Search for the cell housing the specified text and yield its [X, Y] center coordinate. 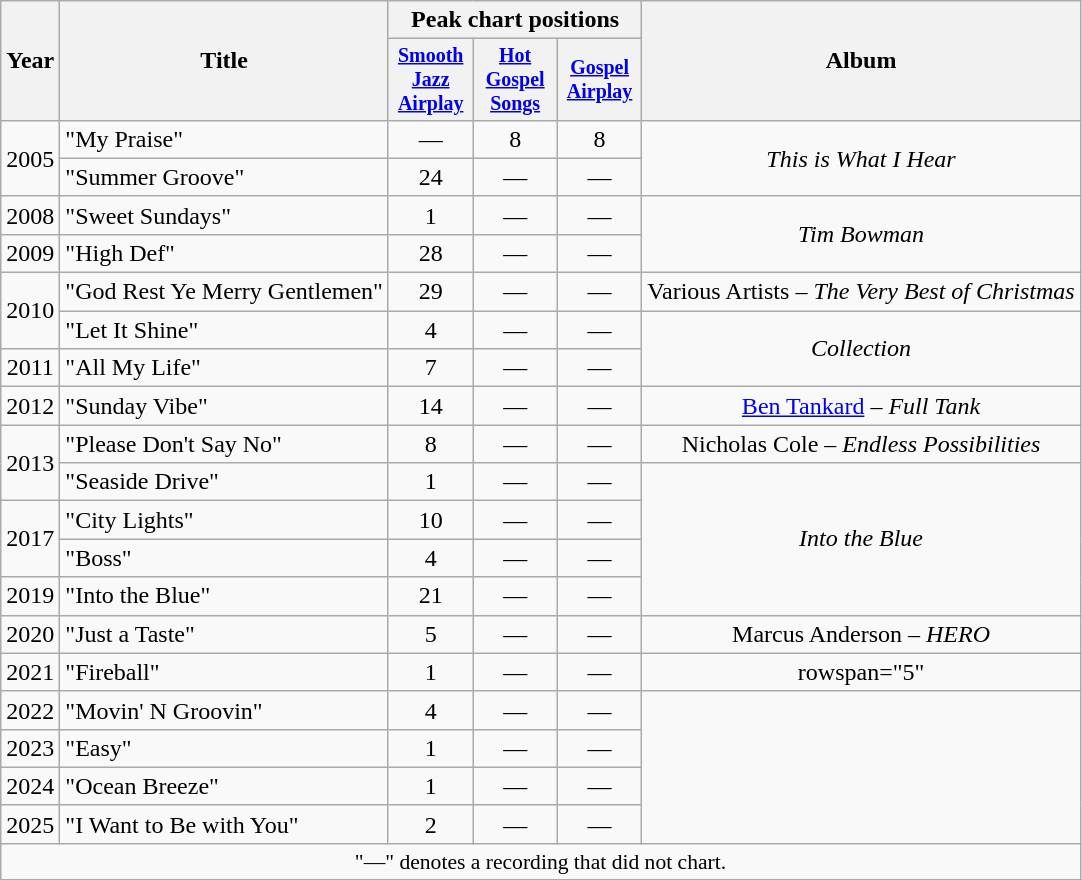
2012 [30, 406]
2010 [30, 311]
21 [430, 596]
Into the Blue [861, 539]
"Into the Blue" [224, 596]
"I Want to Be with You" [224, 824]
This is What I Hear [861, 158]
"Please Don't Say No" [224, 444]
Nicholas Cole – Endless Possibilities [861, 444]
"Ocean Breeze" [224, 786]
"Sweet Sundays" [224, 215]
Title [224, 61]
Marcus Anderson – HERO [861, 634]
2020 [30, 634]
14 [430, 406]
"My Praise" [224, 139]
2023 [30, 748]
2024 [30, 786]
"Seaside Drive" [224, 482]
"High Def" [224, 253]
Collection [861, 349]
5 [430, 634]
"All My Life" [224, 368]
GospelAirplay [599, 80]
7 [430, 368]
2 [430, 824]
2011 [30, 368]
"—" denotes a recording that did not chart. [540, 861]
Hot GospelSongs [515, 80]
"Easy" [224, 748]
"Sunday Vibe" [224, 406]
"Just a Taste" [224, 634]
"Summer Groove" [224, 177]
Ben Tankard – Full Tank [861, 406]
"City Lights" [224, 520]
2021 [30, 672]
10 [430, 520]
Year [30, 61]
"Movin' N Groovin" [224, 710]
"Fireball" [224, 672]
2022 [30, 710]
Tim Bowman [861, 234]
rowspan="5" [861, 672]
2009 [30, 253]
2008 [30, 215]
29 [430, 292]
Album [861, 61]
Various Artists – The Very Best of Christmas [861, 292]
"Let It Shine" [224, 330]
"God Rest Ye Merry Gentlemen" [224, 292]
2017 [30, 539]
Smooth JazzAirplay [430, 80]
2005 [30, 158]
Peak chart positions [514, 20]
"Boss" [224, 558]
2025 [30, 824]
2019 [30, 596]
28 [430, 253]
2013 [30, 463]
24 [430, 177]
